Return the [x, y] coordinate for the center point of the cell that contains the specified text.  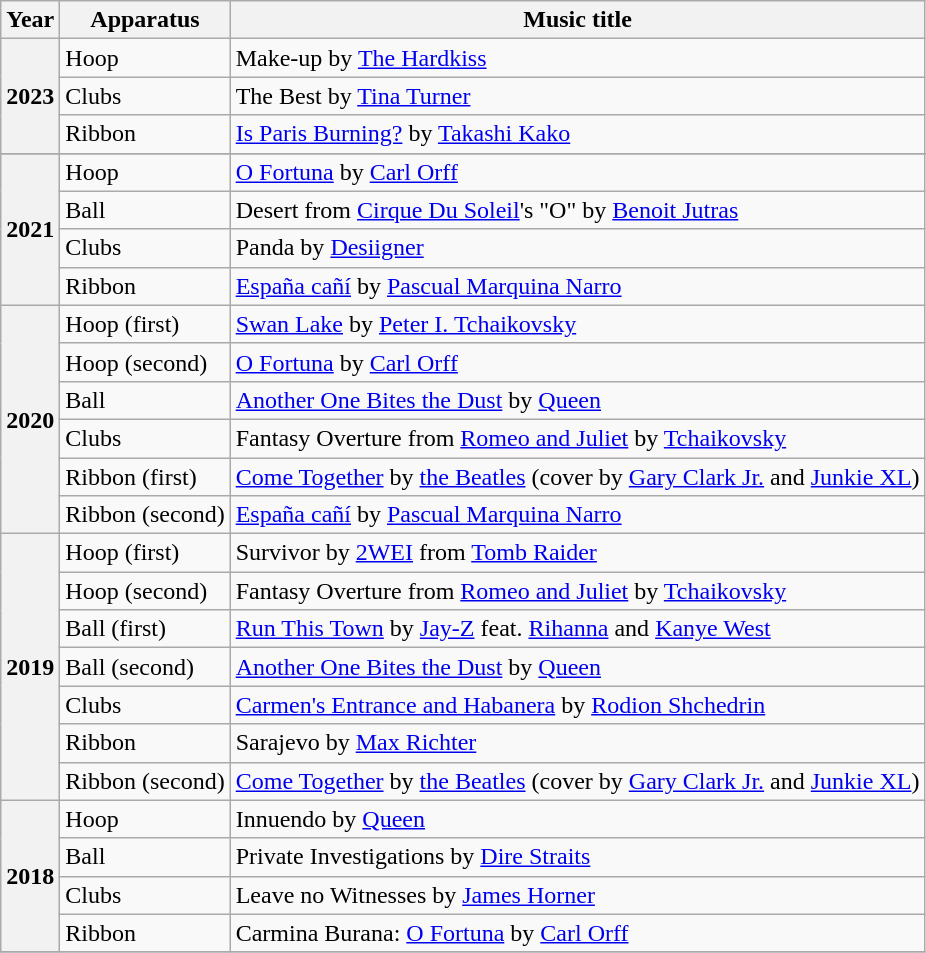
2019 [30, 667]
2021 [30, 229]
Ball (second) [145, 667]
Swan Lake by Peter I. Tchaikovsky [578, 324]
Innuendo by Queen [578, 819]
Private Investigations by Dire Straits [578, 857]
Year [30, 20]
Panda by Desiigner [578, 248]
Carmina Burana: O Fortuna by Carl Orff [578, 933]
The Best by Tina Turner [578, 96]
Apparatus [145, 20]
Carmen's Entrance and Habanera by Rodion Shchedrin [578, 705]
Music title [578, 20]
Ribbon (first) [145, 477]
Leave no Witnesses by James Horner [578, 895]
Sarajevo by Max Richter [578, 743]
Ball (first) [145, 629]
2023 [30, 96]
2018 [30, 876]
Desert from Cirque Du Soleil's "O" by Benoit Jutras [578, 210]
Survivor by 2WEI from Tomb Raider [578, 553]
2020 [30, 419]
Run This Town by Jay-Z feat. Rihanna and Kanye West [578, 629]
Make-up by The Hardkiss [578, 58]
Is Paris Burning? by Takashi Kako [578, 134]
